Search for the cell housing the specified text and yield its (x, y) center coordinate. 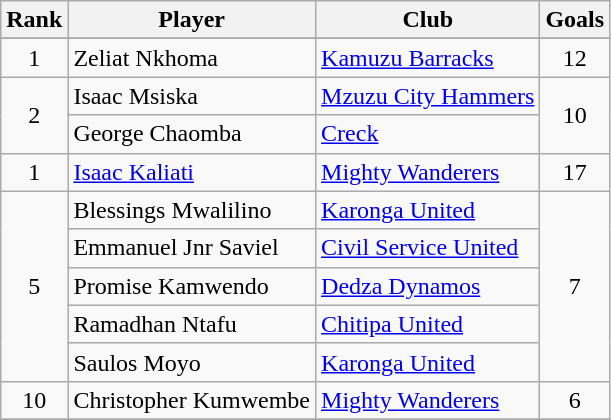
Emmanuel Jnr Saviel (192, 248)
Creck (428, 134)
Ramadhan Ntafu (192, 324)
7 (575, 286)
17 (575, 172)
Zeliat Nkhoma (192, 58)
Christopher Kumwembe (192, 400)
Kamuzu Barracks (428, 58)
Rank (34, 20)
6 (575, 400)
Club (428, 20)
Isaac Msiska (192, 96)
Mzuzu City Hammers (428, 96)
Promise Kamwendo (192, 286)
Chitipa United (428, 324)
George Chaomba (192, 134)
Saulos Moyo (192, 362)
12 (575, 58)
Player (192, 20)
Isaac Kaliati (192, 172)
Civil Service United (428, 248)
Goals (575, 20)
Dedza Dynamos (428, 286)
2 (34, 115)
5 (34, 286)
Blessings Mwalilino (192, 210)
